Provide the [x, y] coordinate of the cell's center where the given text is located.  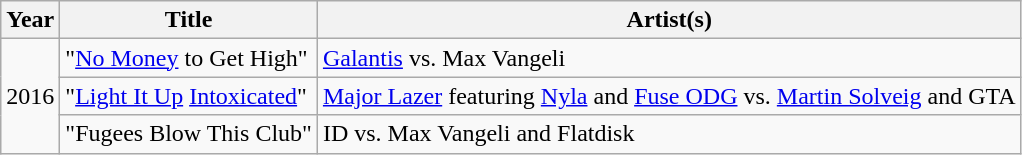
2016 [30, 96]
Major Lazer featuring Nyla and Fuse ODG vs. Martin Solveig and GTA [669, 96]
Year [30, 20]
"Fugees Blow This Club" [189, 134]
"Light It Up Intoxicated" [189, 96]
"No Money to Get High" [189, 58]
Artist(s) [669, 20]
Title [189, 20]
Galantis vs. Max Vangeli [669, 58]
ID vs. Max Vangeli and Flatdisk [669, 134]
